Return (x, y) of the center of cell containing provided text 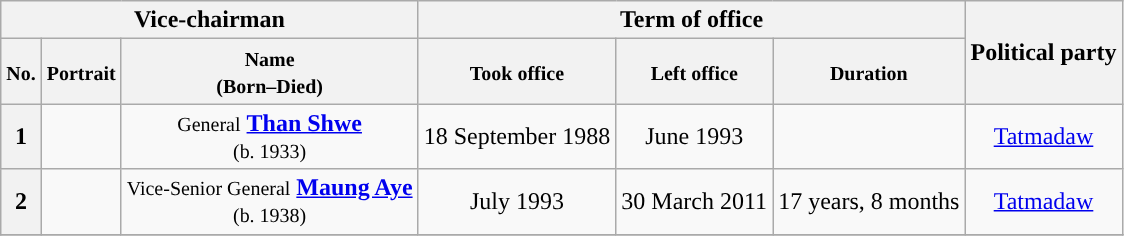
Left office (694, 72)
Vice-chairman (210, 20)
Portrait (81, 72)
July 1993 (517, 202)
General Than Shwe(b. 1933) (270, 136)
2 (21, 202)
Name(Born–Died) (270, 72)
Term of office (692, 20)
June 1993 (694, 136)
Duration (869, 72)
No. (21, 72)
18 September 1988 (517, 136)
17 years, 8 months (869, 202)
1 (21, 136)
30 March 2011 (694, 202)
Took office (517, 72)
Political party (1044, 52)
Vice-Senior General Maung Aye(b. 1938) (270, 202)
